Locate the cell with the specified text and output its (X, Y) center coordinate. 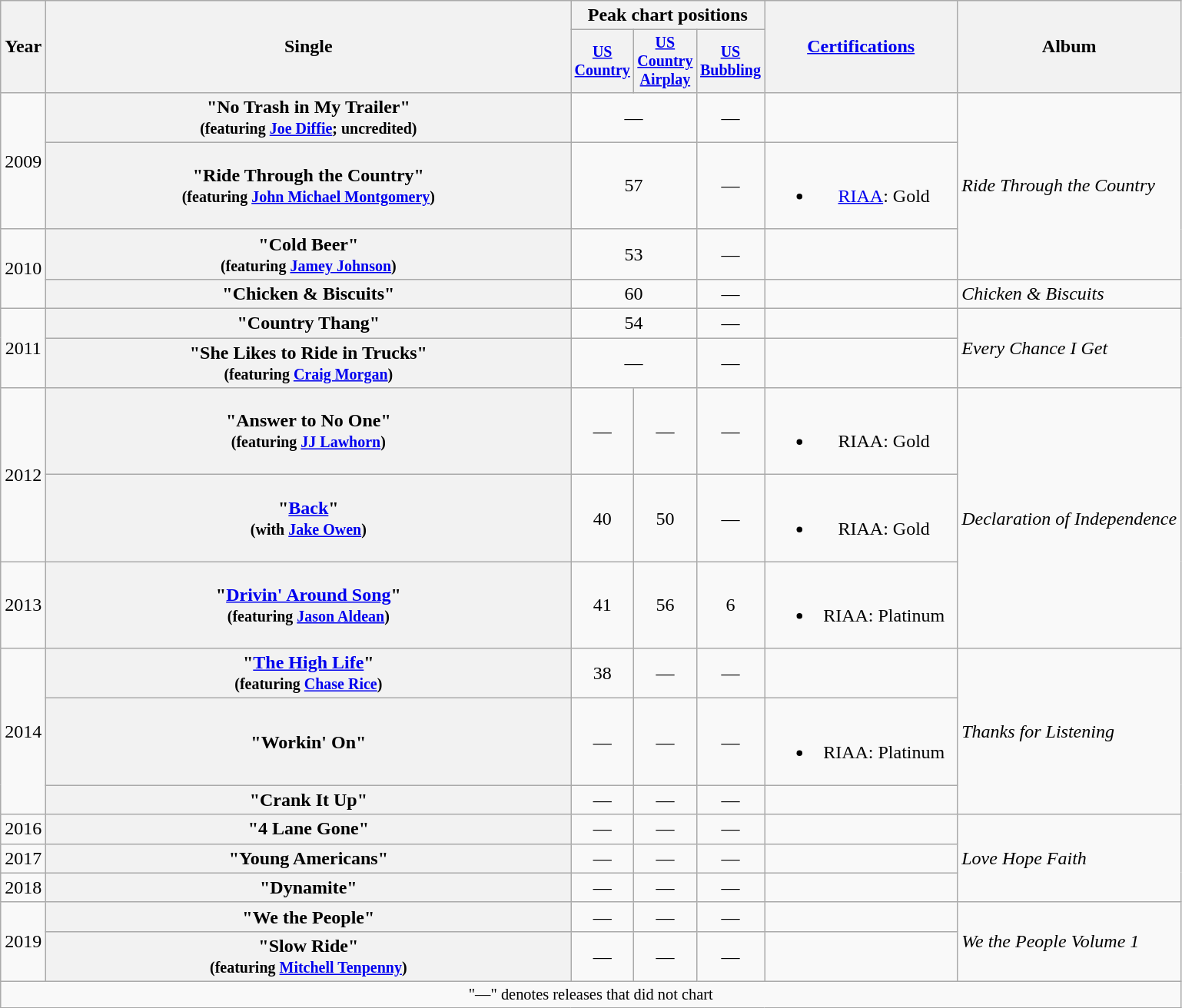
"Cold Beer" (featuring Jamey Johnson) (309, 254)
2014 (23, 731)
Certifications (861, 47)
2011 (23, 349)
Peak chart positions (668, 15)
"Answer to No One" (featuring JJ Lawhorn) (309, 432)
56 (666, 605)
Declaration of Independence (1070, 518)
57 (633, 186)
"Drivin' Around Song" (featuring Jason Aldean) (309, 605)
Single (309, 47)
53 (633, 254)
Album (1070, 47)
We the People Volume 1 (1070, 942)
"Workin' On" (309, 742)
2010 (23, 269)
"Country Thang" (309, 323)
Every Chance I Get (1070, 349)
2017 (23, 858)
"We the People" (309, 917)
2009 (23, 161)
US Country Airplay (666, 61)
2016 (23, 829)
Thanks for Listening (1070, 731)
Ride Through the Country (1070, 186)
"—" denotes releases that did not chart (591, 994)
"Young Americans" (309, 858)
"The High Life" (featuring Chase Rice) (309, 673)
Chicken & Biscuits (1070, 293)
54 (633, 323)
"Ride Through the Country" (featuring John Michael Montgomery) (309, 186)
"Crank It Up" (309, 800)
2019 (23, 942)
50 (666, 518)
6 (730, 605)
"Dynamite" (309, 887)
2018 (23, 887)
41 (603, 605)
40 (603, 518)
"No Trash in My Trailer" (featuring Joe Diffie; uncredited) (309, 117)
"Chicken & Biscuits" (309, 293)
2012 (23, 475)
Year (23, 47)
2013 (23, 605)
"She Likes to Ride in Trucks" (featuring Craig Morgan) (309, 363)
US Country (603, 61)
US Bubbling (730, 61)
60 (633, 293)
"Slow Ride" (featuring Mitchell Tenpenny) (309, 956)
Love Hope Faith (1070, 858)
38 (603, 673)
"4 Lane Gone" (309, 829)
"Back" (with Jake Owen) (309, 518)
